For the text-containing cell, return its midpoint in [X, Y] coordinate format. 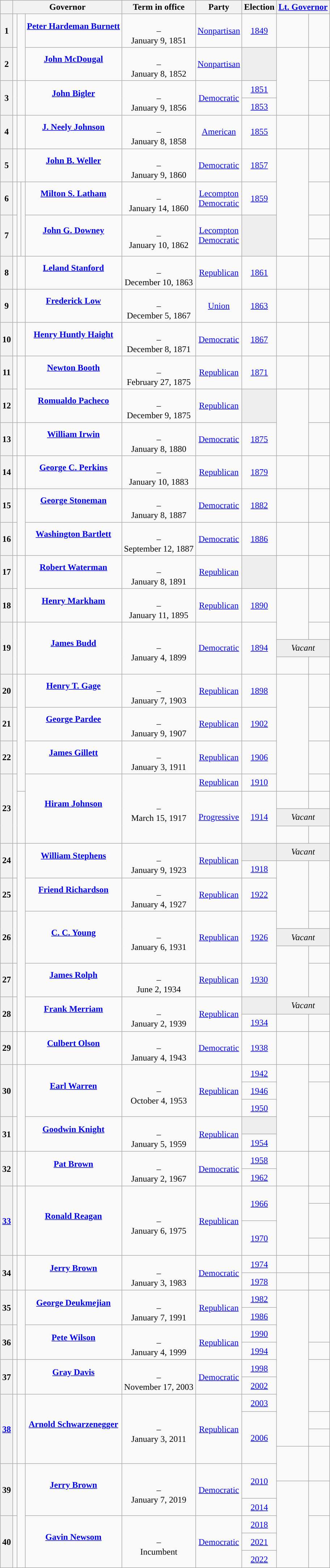
1902 [259, 724]
36 [7, 1342]
1958 [259, 1160]
–January 10, 1862 [159, 236]
George Deukmejian [73, 1307]
–January 2, 1939 [159, 1014]
–January 11, 1895 [159, 605]
30 [7, 1091]
Union [219, 306]
Washington Bartlett [73, 539]
1986 [259, 1316]
John G. Downey [73, 236]
1998 [259, 1368]
Friend Richardson [73, 895]
2006 [259, 1438]
–January 6, 1931 [159, 937]
29 [7, 1048]
Henry Markham [73, 605]
–January 9, 1907 [159, 724]
William Stephens [73, 861]
3 [7, 98]
1930 [259, 980]
2002 [259, 1385]
Milton S. Latham [73, 198]
9 [7, 306]
13 [7, 439]
James Rolph [73, 980]
Peter Hardeman Burnett [73, 31]
35 [7, 1307]
Lt. Governor [303, 7]
33 [7, 1221]
–January 10, 1883 [159, 472]
2014 [259, 1507]
1918 [259, 869]
1926 [259, 937]
Robert Waterman [73, 572]
–January 4, 1927 [159, 895]
–January 8, 1891 [159, 572]
Culbert Olson [73, 1048]
Leland Stanford [73, 273]
1863 [259, 306]
27 [7, 980]
Goodwin Knight [73, 1134]
4 [7, 132]
1859 [259, 198]
32 [7, 1169]
John Bigler [73, 98]
31 [7, 1134]
1855 [259, 132]
–January 14, 1860 [159, 198]
Party [219, 7]
–October 4, 1953 [159, 1091]
39 [7, 1490]
22 [7, 757]
1922 [259, 895]
Hiram Johnson [73, 809]
–January 9, 1860 [159, 165]
1914 [259, 817]
12 [7, 406]
1879 [259, 472]
J. Neely Johnson [73, 132]
20 [7, 691]
7 [7, 236]
Arnold Schwarzenegger [73, 1429]
28 [7, 1014]
1894 [259, 648]
1942 [259, 1073]
–January 4, 1999 [159, 1342]
Henry T. Gage [73, 691]
1946 [259, 1091]
–December 9, 1875 [159, 406]
1910 [259, 783]
2003 [259, 1403]
–January 8, 1887 [159, 506]
24 [7, 861]
Frederick Low [73, 306]
1962 [259, 1177]
1851 [259, 89]
26 [7, 937]
–January 7, 1903 [159, 691]
–January 8, 1852 [159, 64]
1934 [259, 1023]
2021 [259, 1542]
5 [7, 165]
8 [7, 273]
George Pardee [73, 724]
–January 8, 1858 [159, 132]
–January 5, 1959 [159, 1134]
2010 [259, 1481]
Election [259, 7]
14 [7, 472]
Romualdo Pacheco [73, 406]
1898 [259, 691]
1938 [259, 1048]
Progressive [219, 817]
–January 9, 1851 [159, 31]
17 [7, 572]
–January 7, 2019 [159, 1490]
–September 12, 1887 [159, 539]
1994 [259, 1351]
23 [7, 809]
American [219, 132]
18 [7, 605]
–January 4, 1943 [159, 1048]
–January 8, 1880 [159, 439]
James Gillett [73, 757]
37 [7, 1377]
George Stoneman [73, 506]
–January 2, 1967 [159, 1169]
Pat Brown [73, 1169]
Newton Booth [73, 372]
2022 [259, 1559]
–January 4, 1899 [159, 648]
21 [7, 724]
–December 5, 1867 [159, 306]
–January 3, 1983 [159, 1273]
1 [7, 31]
Henry Huntly Haight [73, 339]
40 [7, 1542]
2018 [259, 1524]
–Incumbent [159, 1542]
Gavin Newsom [73, 1542]
1974 [259, 1264]
–January 9, 1923 [159, 861]
Governor [67, 7]
Term in office [159, 7]
1857 [259, 165]
–January 7, 1991 [159, 1307]
2 [7, 64]
John B. Weller [73, 165]
10 [7, 339]
15 [7, 506]
–January 6, 1975 [159, 1221]
1875 [259, 439]
1871 [259, 372]
1906 [259, 757]
1849 [259, 31]
38 [7, 1429]
1970 [259, 1238]
1886 [259, 539]
Earl Warren [73, 1091]
1853 [259, 107]
– December 10, 1863 [159, 273]
19 [7, 648]
–June 2, 1934 [159, 980]
Gray Davis [73, 1377]
–March 15, 1917 [159, 809]
1990 [259, 1333]
George C. Perkins [73, 472]
Frank Merriam [73, 1014]
–January 9, 1856 [159, 98]
34 [7, 1273]
1966 [259, 1203]
1978 [259, 1281]
–February 27, 1875 [159, 372]
1890 [259, 605]
Ronald Reagan [73, 1221]
Pete Wilson [73, 1342]
–January 3, 2011 [159, 1429]
1982 [259, 1299]
James Budd [73, 648]
16 [7, 539]
1882 [259, 506]
1867 [259, 339]
C. C. Young [73, 937]
–January 3, 1911 [159, 757]
1954 [259, 1143]
John McDougal [73, 64]
6 [7, 198]
25 [7, 895]
1950 [259, 1108]
–November 17, 2003 [159, 1377]
–December 8, 1871 [159, 339]
1861 [259, 273]
William Irwin [73, 439]
11 [7, 372]
